Return the [X, Y] coordinate for the center point of the cell that contains the specified text.  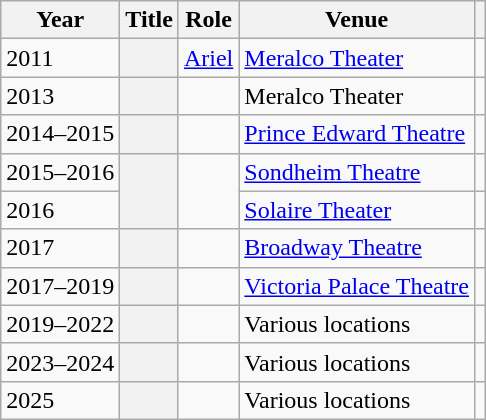
Broadway Theatre [357, 248]
Title [150, 20]
Year [60, 20]
Solaire Theater [357, 210]
2016 [60, 210]
2019–2022 [60, 324]
2025 [60, 400]
Venue [357, 20]
Sondheim Theatre [357, 172]
2017–2019 [60, 286]
2011 [60, 58]
2015–2016 [60, 172]
Ariel [208, 58]
Role [208, 20]
2014–2015 [60, 134]
2017 [60, 248]
Prince Edward Theatre [357, 134]
2023–2024 [60, 362]
Victoria Palace Theatre [357, 286]
2013 [60, 96]
